Return the [x, y] coordinate for the center point of the cell that contains the specified text.  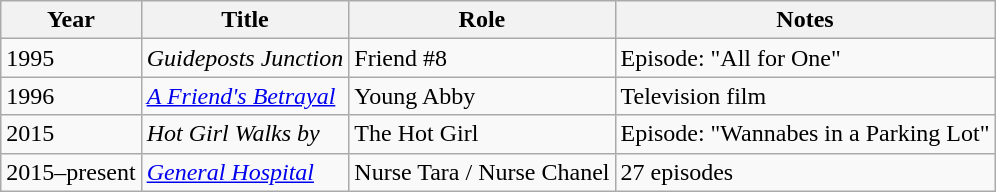
Guideposts Junction [245, 58]
Nurse Tara / Nurse Chanel [482, 172]
Year [71, 20]
1996 [71, 96]
General Hospital [245, 172]
A Friend's Betrayal [245, 96]
The Hot Girl [482, 134]
27 episodes [805, 172]
Role [482, 20]
Episode: "Wannabes in a Parking Lot" [805, 134]
Episode: "All for One" [805, 58]
Young Abby [482, 96]
Television film [805, 96]
Friend #8 [482, 58]
1995 [71, 58]
Title [245, 20]
2015–present [71, 172]
Hot Girl Walks by [245, 134]
Notes [805, 20]
2015 [71, 134]
